Extract the (X, Y) coordinate from the center of the cell holding the provided text.  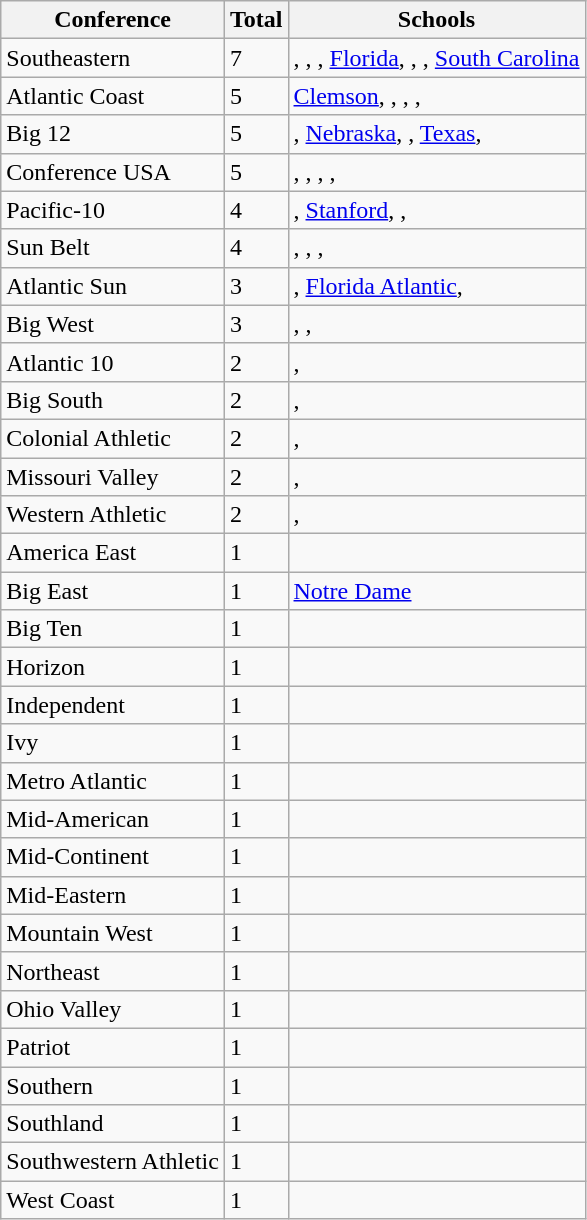
Metro Atlantic (113, 781)
Total (256, 20)
Southwestern Athletic (113, 1162)
Mid-American (113, 819)
, Florida Atlantic, (436, 286)
Conference USA (113, 172)
7 (256, 58)
, , , (436, 248)
Western Athletic (113, 515)
Big East (113, 591)
Schools (436, 20)
Horizon (113, 667)
Ivy (113, 743)
Southland (113, 1124)
Mid-Eastern (113, 895)
, Nebraska, , Texas, (436, 134)
, , , , (436, 172)
Independent (113, 705)
Clemson, , , , (436, 96)
Big South (113, 400)
Atlantic Coast (113, 96)
America East (113, 553)
Ohio Valley (113, 1009)
Colonial Athletic (113, 438)
West Coast (113, 1200)
Southern (113, 1085)
, , (436, 324)
Mountain West (113, 933)
Northeast (113, 971)
Notre Dame (436, 591)
Patriot (113, 1047)
Conference (113, 20)
Big Ten (113, 629)
Big 12 (113, 134)
Atlantic Sun (113, 286)
Atlantic 10 (113, 362)
Mid-Continent (113, 857)
Pacific-10 (113, 210)
, Stanford, , (436, 210)
Sun Belt (113, 248)
, , , Florida, , , South Carolina (436, 58)
Missouri Valley (113, 477)
Big West (113, 324)
Southeastern (113, 58)
